Detect which cell encompasses the target text, then output its (x, y) center coordinate. 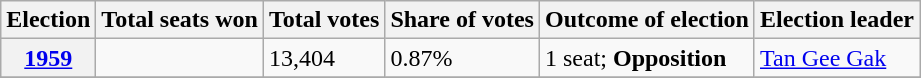
Total votes (324, 20)
13,404 (324, 58)
Election leader (836, 20)
Share of votes (462, 20)
0.87% (462, 58)
Election (48, 20)
Tan Gee Gak (836, 58)
Total seats won (180, 20)
1959 (48, 58)
1 seat; Opposition (646, 58)
Outcome of election (646, 20)
